Capture the cell that displays the provided text and extract its [X, Y] central coordinate. 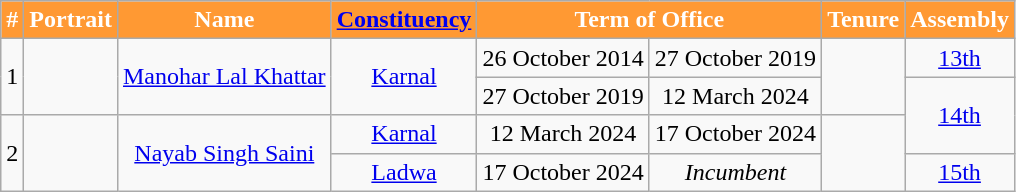
Portrait [71, 20]
13th [960, 58]
Ladwa [404, 172]
Incumbent [735, 172]
Assembly [960, 20]
26 October 2014 [563, 58]
2 [12, 153]
Constituency [404, 20]
Term of Office [650, 20]
Nayab Singh Saini [224, 153]
Manohar Lal Khattar [224, 77]
14th [960, 115]
Name [224, 20]
15th [960, 172]
Tenure [864, 20]
# [12, 20]
1 [12, 77]
